Return the [X, Y] coordinate for the center point of the cell that contains the specified text.  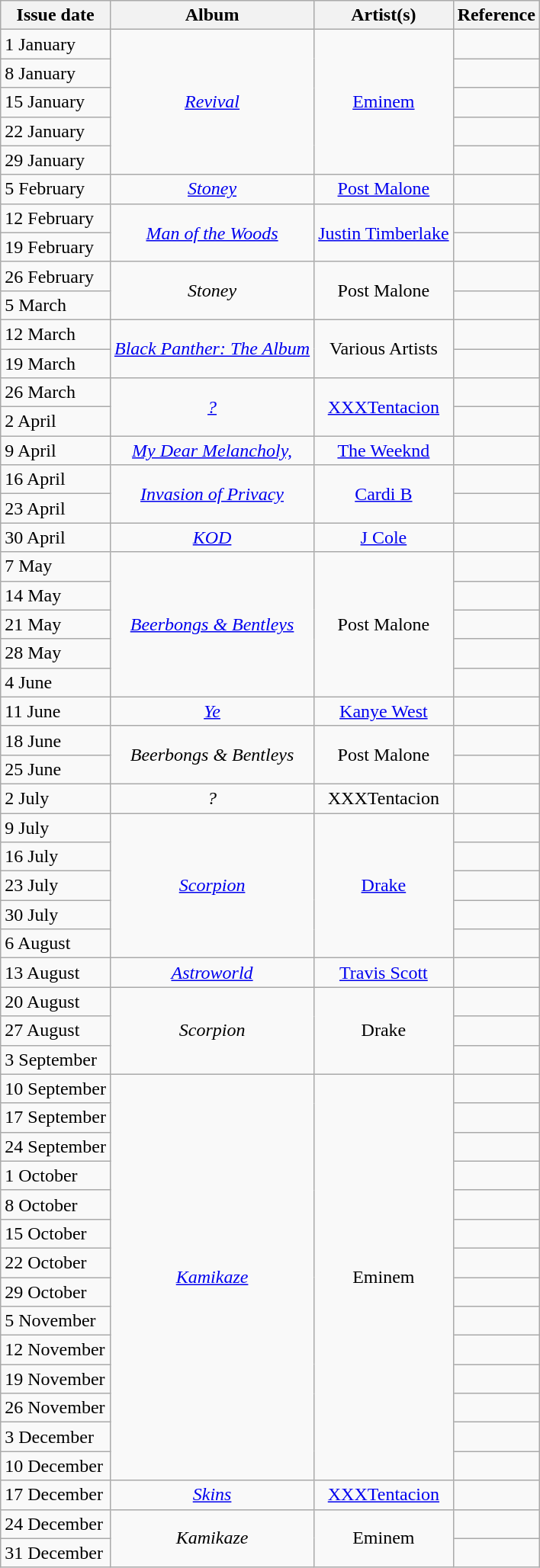
24 December [56, 1524]
5 February [56, 189]
12 March [56, 334]
1 January [56, 44]
Invasion of Privacy [212, 494]
30 July [56, 915]
8 October [56, 1204]
26 February [56, 276]
1 October [56, 1175]
J Cole [384, 537]
Justin Timberlake [384, 232]
15 October [56, 1233]
Skins [212, 1495]
4 June [56, 682]
25 June [56, 769]
26 November [56, 1408]
5 November [56, 1321]
9 July [56, 827]
Kanye West [384, 711]
12 November [56, 1350]
2 April [56, 422]
5 March [56, 305]
17 September [56, 1117]
Artist(s) [384, 15]
10 September [56, 1089]
16 July [56, 857]
11 June [56, 711]
21 May [56, 624]
16 April [56, 479]
19 March [56, 364]
28 May [56, 653]
3 December [56, 1437]
Black Panther: The Album [212, 348]
Astroworld [212, 973]
31 December [56, 1553]
Man of the Woods [212, 232]
8 January [56, 73]
30 April [56, 537]
19 November [56, 1379]
2 July [56, 798]
Various Artists [384, 348]
10 December [56, 1466]
3 September [56, 1060]
29 January [56, 160]
29 October [56, 1292]
Issue date [56, 15]
15 January [56, 102]
13 August [56, 973]
23 July [56, 886]
My Dear Melancholy, [212, 451]
22 January [56, 131]
27 August [56, 1031]
12 February [56, 218]
7 May [56, 566]
17 December [56, 1495]
18 June [56, 740]
Album [212, 15]
24 September [56, 1146]
23 April [56, 508]
22 October [56, 1262]
KOD [212, 537]
6 August [56, 944]
The Weeknd [384, 451]
Travis Scott [384, 973]
26 March [56, 393]
20 August [56, 1002]
Revival [212, 102]
14 May [56, 595]
Reference [496, 15]
Cardi B [384, 494]
Ye [212, 711]
9 April [56, 451]
19 February [56, 247]
